For the text-containing cell, return its midpoint in [X, Y] coordinate format. 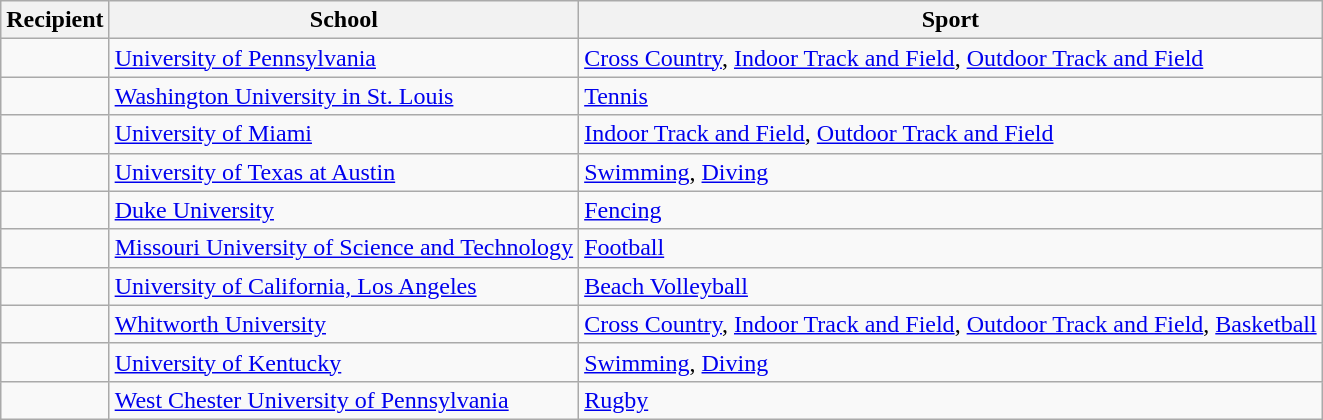
University of Pennsylvania [344, 58]
University of Texas at Austin [344, 172]
Cross Country, Indoor Track and Field, Outdoor Track and Field, Basketball [951, 324]
Indoor Track and Field, Outdoor Track and Field [951, 134]
Cross Country, Indoor Track and Field, Outdoor Track and Field [951, 58]
University of California, Los Angeles [344, 286]
University of Kentucky [344, 362]
West Chester University of Pennsylvania [344, 400]
Washington University in St. Louis [344, 96]
Rugby [951, 400]
Sport [951, 20]
Fencing [951, 210]
Recipient [55, 20]
Duke University [344, 210]
Tennis [951, 96]
Beach Volleyball [951, 286]
Football [951, 248]
Missouri University of Science and Technology [344, 248]
School [344, 20]
Whitworth University [344, 324]
University of Miami [344, 134]
